Output the [X, Y] coordinate of the center of the cell containing the given text.  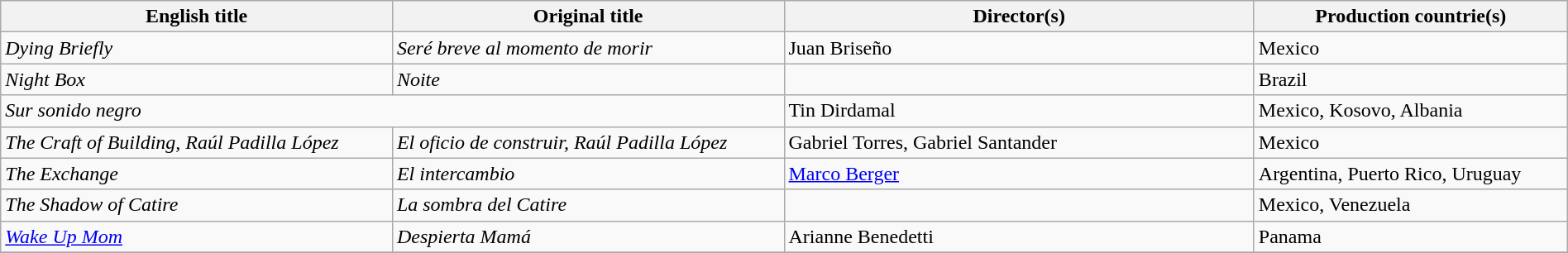
Gabriel Torres, Gabriel Santander [1019, 142]
Seré breve al momento de morir [588, 48]
Marco Berger [1019, 174]
Tin Dirdamal [1019, 111]
Argentina, Puerto Rico, Uruguay [1411, 174]
Director(s) [1019, 17]
Night Box [197, 79]
Sur sonido negro [392, 111]
Noite [588, 79]
La sombra del Catire [588, 205]
El intercambio [588, 174]
The Craft of Building, Raúl Padilla López [197, 142]
The Exchange [197, 174]
Despierta Mamá [588, 236]
Panama [1411, 236]
Juan Briseño [1019, 48]
Dying Briefly [197, 48]
Mexico, Kosovo, Albania [1411, 111]
Arianne Benedetti [1019, 236]
Mexico, Venezuela [1411, 205]
Brazil [1411, 79]
The Shadow of Catire [197, 205]
Wake Up Mom [197, 236]
Production countrie(s) [1411, 17]
Original title [588, 17]
El oficio de construir, Raúl Padilla López [588, 142]
English title [197, 17]
